Determine the (X, Y) coordinate at the center of the cell enclosing the given text.  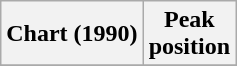
Chart (1990) (72, 34)
Peakposition (189, 34)
